Locate the cell with the specified text and output its (X, Y) center coordinate. 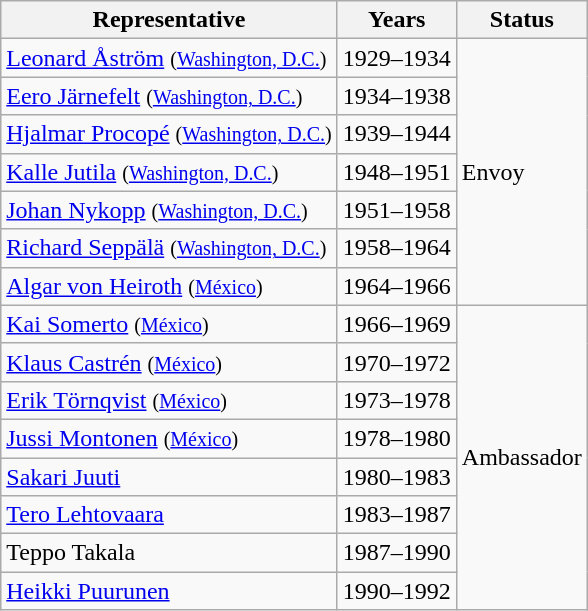
Heikki Puurunen (169, 591)
Kai Somerto (México) (169, 324)
1939–1944 (396, 134)
Richard Seppälä (Washington, D.C.) (169, 248)
1983–1987 (396, 515)
1929–1934 (396, 58)
1990–1992 (396, 591)
1987–1990 (396, 553)
Sakari Juuti (169, 477)
1951–1958 (396, 210)
Tero Lehtovaara (169, 515)
Kalle Jutila (Washington, D.C.) (169, 172)
1958–1964 (396, 248)
1970–1972 (396, 362)
Status (522, 20)
1966–1969 (396, 324)
1934–1938 (396, 96)
1973–1978 (396, 400)
1964–1966 (396, 286)
Klaus Castrén (México) (169, 362)
Representative (169, 20)
1980–1983 (396, 477)
Envoy (522, 172)
Algar von Heiroth (México) (169, 286)
Teppo Takala (169, 553)
Years (396, 20)
Ambassador (522, 457)
Leonard Åström (Washington, D.C.) (169, 58)
Jussi Montonen (México) (169, 438)
1948–1951 (396, 172)
1978–1980 (396, 438)
Johan Nykopp (Washington, D.C.) (169, 210)
Erik Törnqvist (México) (169, 400)
Eero Järnefelt (Washington, D.C.) (169, 96)
Hjalmar Procopé (Washington, D.C.) (169, 134)
